For the text-containing cell, return its midpoint in (X, Y) coordinate format. 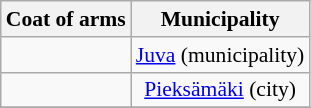
Juva (municipality) (220, 55)
Municipality (220, 19)
Pieksämäki (city) (220, 90)
Coat of arms (66, 19)
